Capture the cell that displays the provided text and extract its (X, Y) central coordinate. 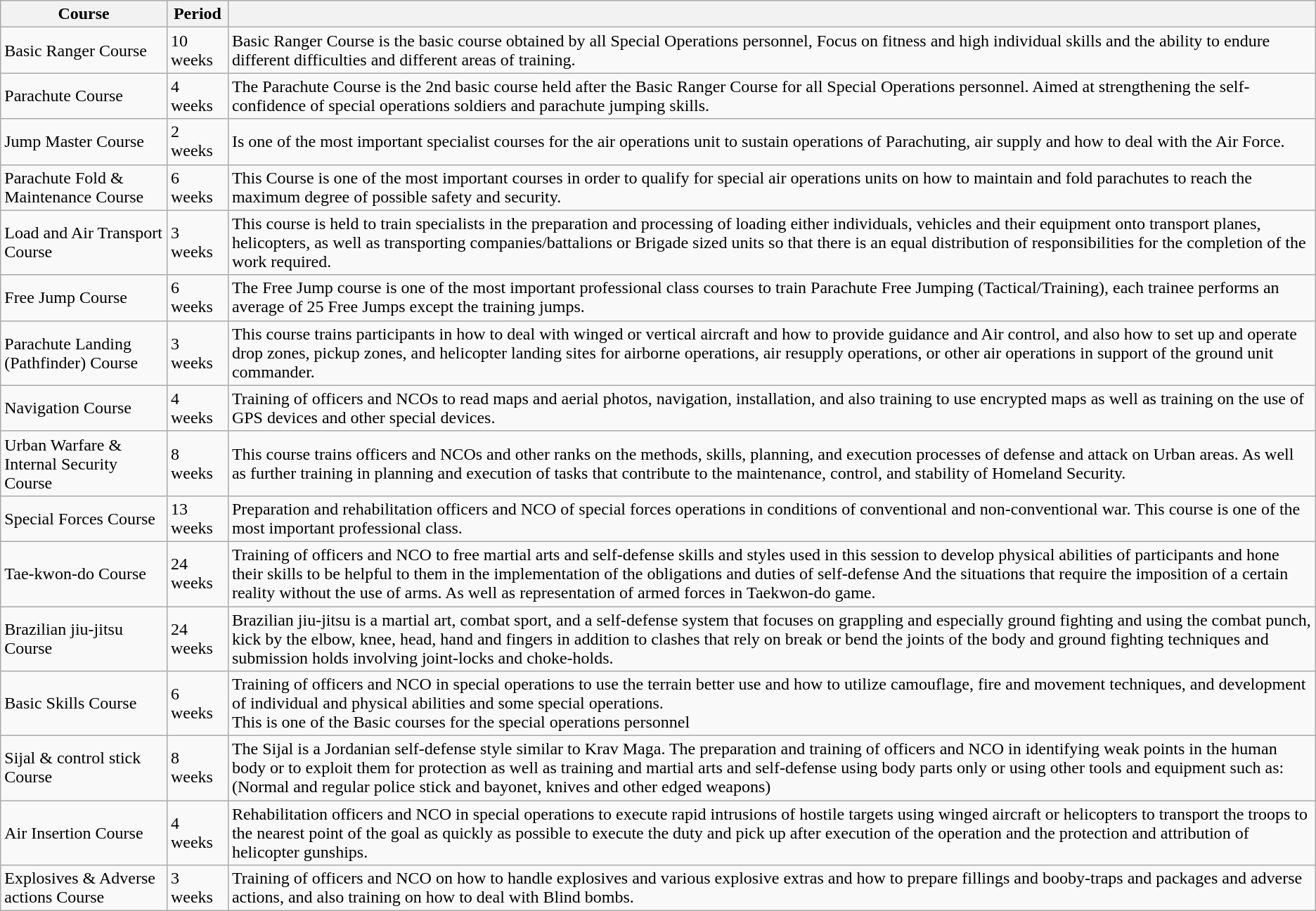
Explosives & Adverse actions Course (84, 889)
Air Insertion Course (84, 833)
Urban Warfare & Internal Security Course (84, 463)
Navigation Course (84, 408)
Jump Master Course (84, 142)
Tae-kwon-do Course (84, 574)
Brazilian jiu-jitsu Course (84, 638)
Sijal & control stick Course (84, 768)
Basic Ranger Course (84, 51)
Parachute Fold & Maintenance Course (84, 187)
Parachute Landing (Pathfinder) Course (84, 353)
Special Forces Course (84, 519)
10 weeks (197, 51)
13 weeks (197, 519)
Parachute Course (84, 96)
Course (84, 14)
2 weeks (197, 142)
Period (197, 14)
Basic Skills Course (84, 704)
Free Jump Course (84, 298)
Load and Air Transport Course (84, 243)
